Capture the cell that displays the provided text and extract its [x, y] central coordinate. 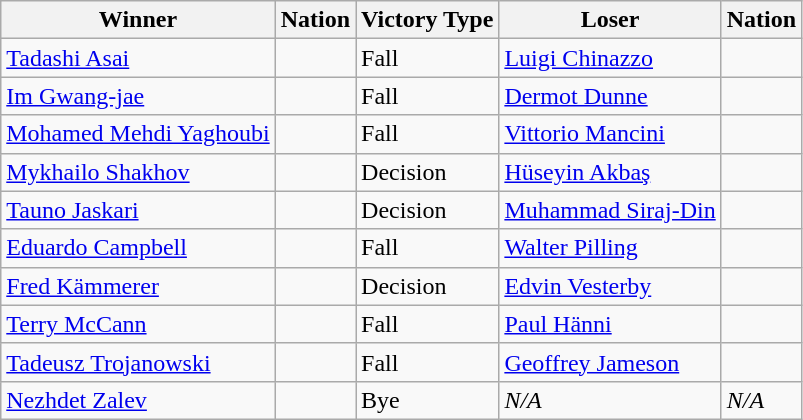
Loser [610, 20]
Tadashi Asai [138, 58]
Geoffrey Jameson [610, 362]
Hüseyin Akbaş [610, 172]
Fred Kämmerer [138, 286]
Luigi Chinazzo [610, 58]
Paul Hänni [610, 324]
Tauno Jaskari [138, 210]
Im Gwang-jae [138, 96]
Dermot Dunne [610, 96]
Terry McCann [138, 324]
Muhammad Siraj-Din [610, 210]
Edvin Vesterby [610, 286]
Eduardo Campbell [138, 248]
Mohamed Mehdi Yaghoubi [138, 134]
Vittorio Mancini [610, 134]
Mykhailo Shakhov [138, 172]
Bye [428, 400]
Walter Pilling [610, 248]
Nezhdet Zalev [138, 400]
Victory Type [428, 20]
Winner [138, 20]
Tadeusz Trojanowski [138, 362]
